Search for the cell housing the specified text and yield its (x, y) center coordinate. 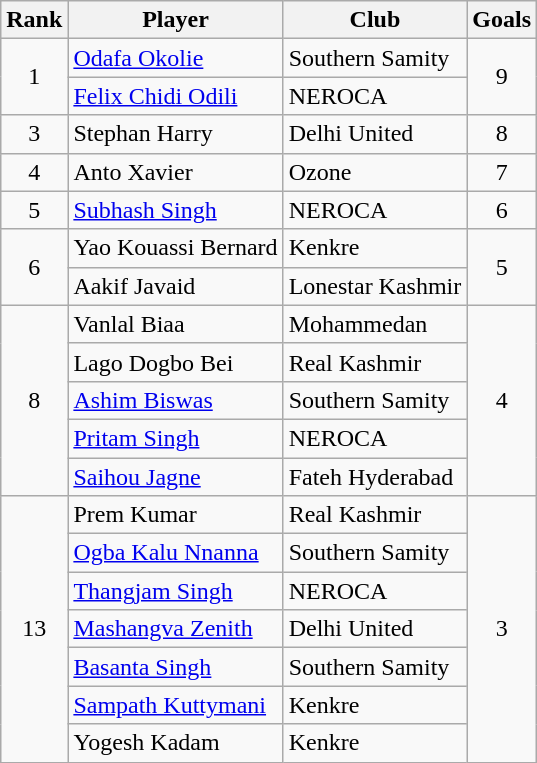
Subhash Singh (176, 210)
Ozone (375, 172)
Sampath Kuttymani (176, 705)
9 (502, 77)
Prem Kumar (176, 515)
Vanlal Biaa (176, 324)
1 (34, 77)
Goals (502, 20)
Aakif Javaid (176, 286)
Anto Xavier (176, 172)
Lago Dogbo Bei (176, 362)
Saihou Jagne (176, 477)
Basanta Singh (176, 667)
7 (502, 172)
Club (375, 20)
Yao Kouassi Bernard (176, 248)
Yogesh Kadam (176, 743)
13 (34, 629)
Player (176, 20)
Stephan Harry (176, 134)
Mohammedan (375, 324)
Mashangva Zenith (176, 629)
Felix Chidi Odili (176, 96)
Thangjam Singh (176, 591)
Rank (34, 20)
Lonestar Kashmir (375, 286)
Fateh Hyderabad (375, 477)
Odafa Okolie (176, 58)
Pritam Singh (176, 438)
Ogba Kalu Nnanna (176, 553)
Ashim Biswas (176, 400)
